Find where the given text appears and provide that cell's center as (X, Y) coordinate. 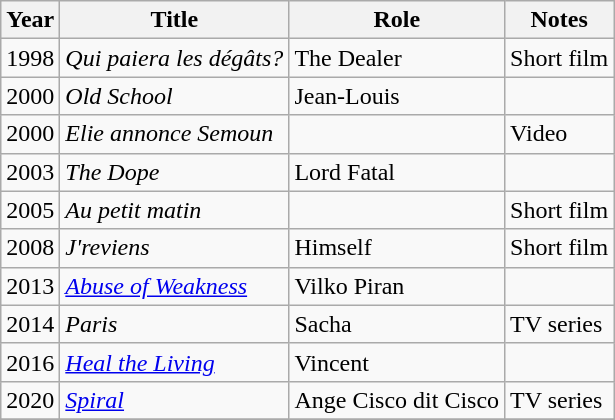
Year (30, 20)
2003 (30, 172)
2005 (30, 210)
2020 (30, 400)
Jean-Louis (397, 96)
Au petit matin (174, 210)
The Dope (174, 172)
Abuse of Weakness (174, 286)
Vilko Piran (397, 286)
Title (174, 20)
The Dealer (397, 58)
Spiral (174, 400)
Lord Fatal (397, 172)
Heal the Living (174, 362)
2008 (30, 248)
2016 (30, 362)
Himself (397, 248)
Qui paiera les dégâts? (174, 58)
1998 (30, 58)
2014 (30, 324)
J'reviens (174, 248)
Ange Cisco dit Cisco (397, 400)
Role (397, 20)
2013 (30, 286)
Elie annonce Semoun (174, 134)
Video (560, 134)
Notes (560, 20)
Old School (174, 96)
Vincent (397, 362)
Sacha (397, 324)
Paris (174, 324)
